Extract the [x, y] coordinate from the center of the cell holding the provided text.  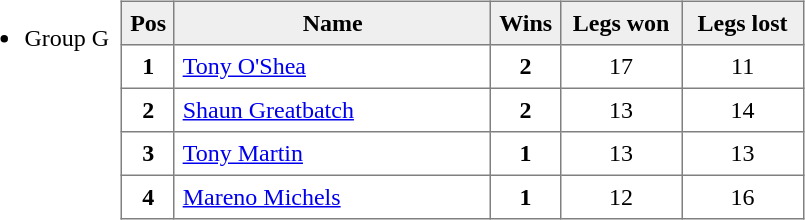
Tony O'Shea [332, 67]
Name [332, 23]
4 [148, 197]
11 [743, 67]
Wins [526, 23]
17 [621, 67]
16 [743, 197]
Legs won [621, 23]
Legs lost [743, 23]
14 [743, 110]
12 [621, 197]
Tony Martin [332, 154]
Pos [148, 23]
Shaun Greatbatch [332, 110]
Mareno Michels [332, 197]
3 [148, 154]
